Output the [x, y] coordinate of the center of the cell containing the given text.  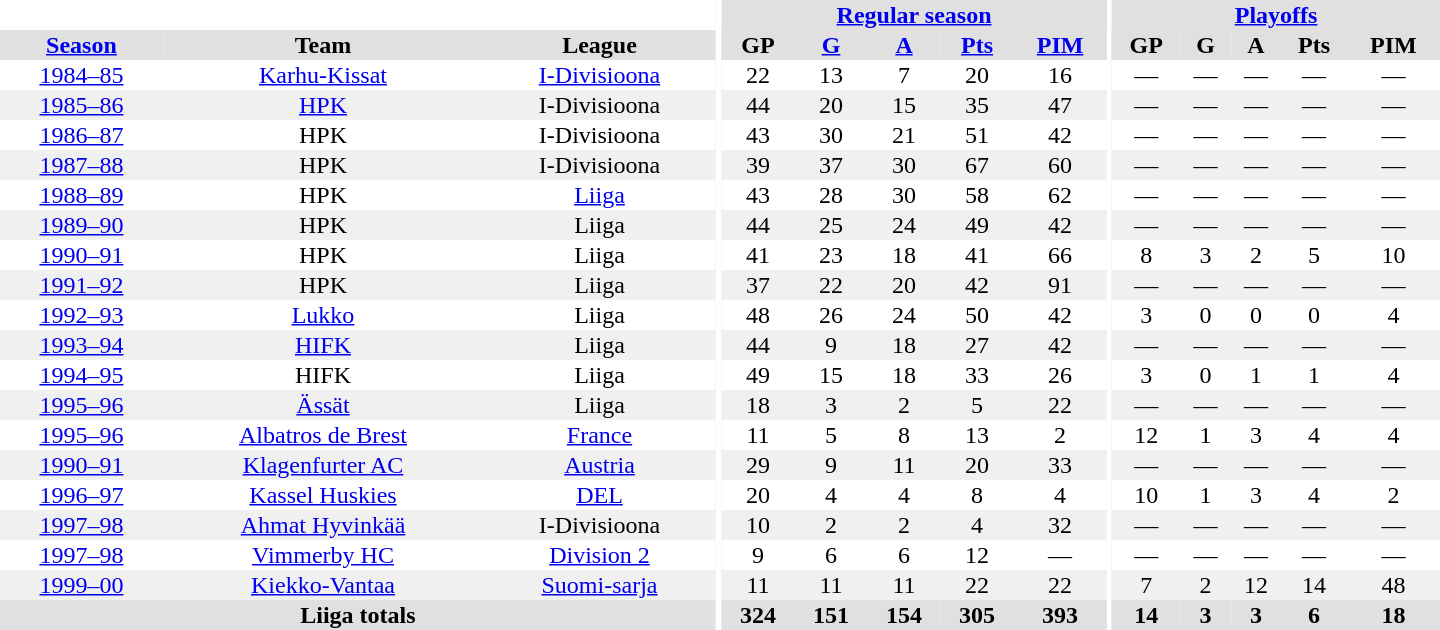
305 [978, 615]
1988–89 [82, 195]
1996–97 [82, 495]
1989–90 [82, 225]
47 [1060, 105]
51 [978, 135]
67 [978, 165]
60 [1060, 165]
62 [1060, 195]
1999–00 [82, 585]
1993–94 [82, 345]
1992–93 [82, 315]
29 [758, 465]
154 [904, 615]
Team [323, 45]
Lukko [323, 315]
39 [758, 165]
27 [978, 345]
23 [832, 255]
Ahmat Hyvinkää [323, 525]
393 [1060, 615]
1986–87 [82, 135]
Regular season [914, 15]
1984–85 [82, 75]
Liiga totals [358, 615]
91 [1060, 285]
Suomi-sarja [600, 585]
Austria [600, 465]
Kiekko-Vantaa [323, 585]
France [600, 435]
58 [978, 195]
Kassel Huskies [323, 495]
25 [832, 225]
Albatros de Brest [323, 435]
28 [832, 195]
66 [1060, 255]
16 [1060, 75]
50 [978, 315]
League [600, 45]
35 [978, 105]
Division 2 [600, 555]
324 [758, 615]
32 [1060, 525]
21 [904, 135]
DEL [600, 495]
Karhu-Kissat [323, 75]
1994–95 [82, 375]
Vimmerby HC [323, 555]
Playoffs [1276, 15]
1985–86 [82, 105]
1991–92 [82, 285]
Season [82, 45]
151 [832, 615]
Ässät [323, 405]
1987–88 [82, 165]
Klagenfurter AC [323, 465]
